Return [X, Y] of the center of cell containing provided text 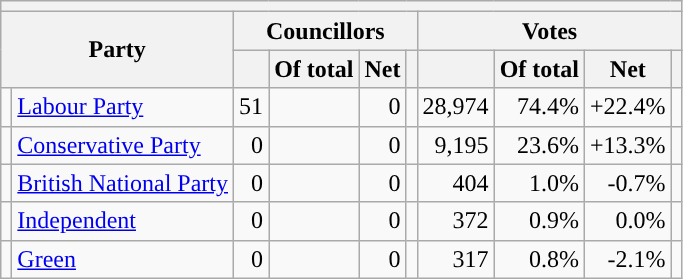
-2.1% [628, 259]
Independent [123, 221]
0.0% [628, 221]
372 [456, 221]
74.4% [539, 107]
Labour Party [123, 107]
Green [123, 259]
British National Party [123, 183]
0.9% [539, 221]
317 [456, 259]
51 [252, 107]
Votes [550, 31]
0.8% [539, 259]
-0.7% [628, 183]
28,974 [456, 107]
404 [456, 183]
Conservative Party [123, 145]
Party [118, 50]
9,195 [456, 145]
1.0% [539, 183]
Councillors [326, 31]
+13.3% [628, 145]
+22.4% [628, 107]
23.6% [539, 145]
